Capture the cell that displays the provided text and extract its (x, y) central coordinate. 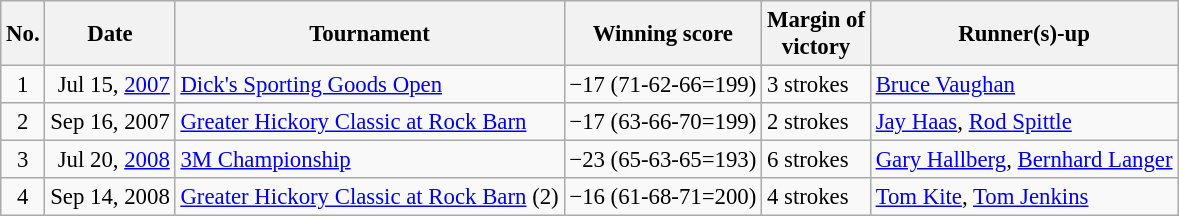
Margin ofvictory (816, 34)
Jul 20, 2008 (110, 160)
Greater Hickory Classic at Rock Barn (370, 122)
1 (23, 85)
3M Championship (370, 160)
4 (23, 197)
Date (110, 34)
Tournament (370, 34)
Gary Hallberg, Bernhard Langer (1024, 160)
Sep 14, 2008 (110, 197)
3 strokes (816, 85)
6 strokes (816, 160)
3 (23, 160)
No. (23, 34)
−16 (61-68-71=200) (663, 197)
Jay Haas, Rod Spittle (1024, 122)
−17 (71-62-66=199) (663, 85)
−17 (63-66-70=199) (663, 122)
4 strokes (816, 197)
Bruce Vaughan (1024, 85)
Tom Kite, Tom Jenkins (1024, 197)
−23 (65-63-65=193) (663, 160)
2 strokes (816, 122)
Jul 15, 2007 (110, 85)
Sep 16, 2007 (110, 122)
Winning score (663, 34)
2 (23, 122)
Greater Hickory Classic at Rock Barn (2) (370, 197)
Runner(s)-up (1024, 34)
Dick's Sporting Goods Open (370, 85)
